Locate the cell with the specified text and output its [x, y] center coordinate. 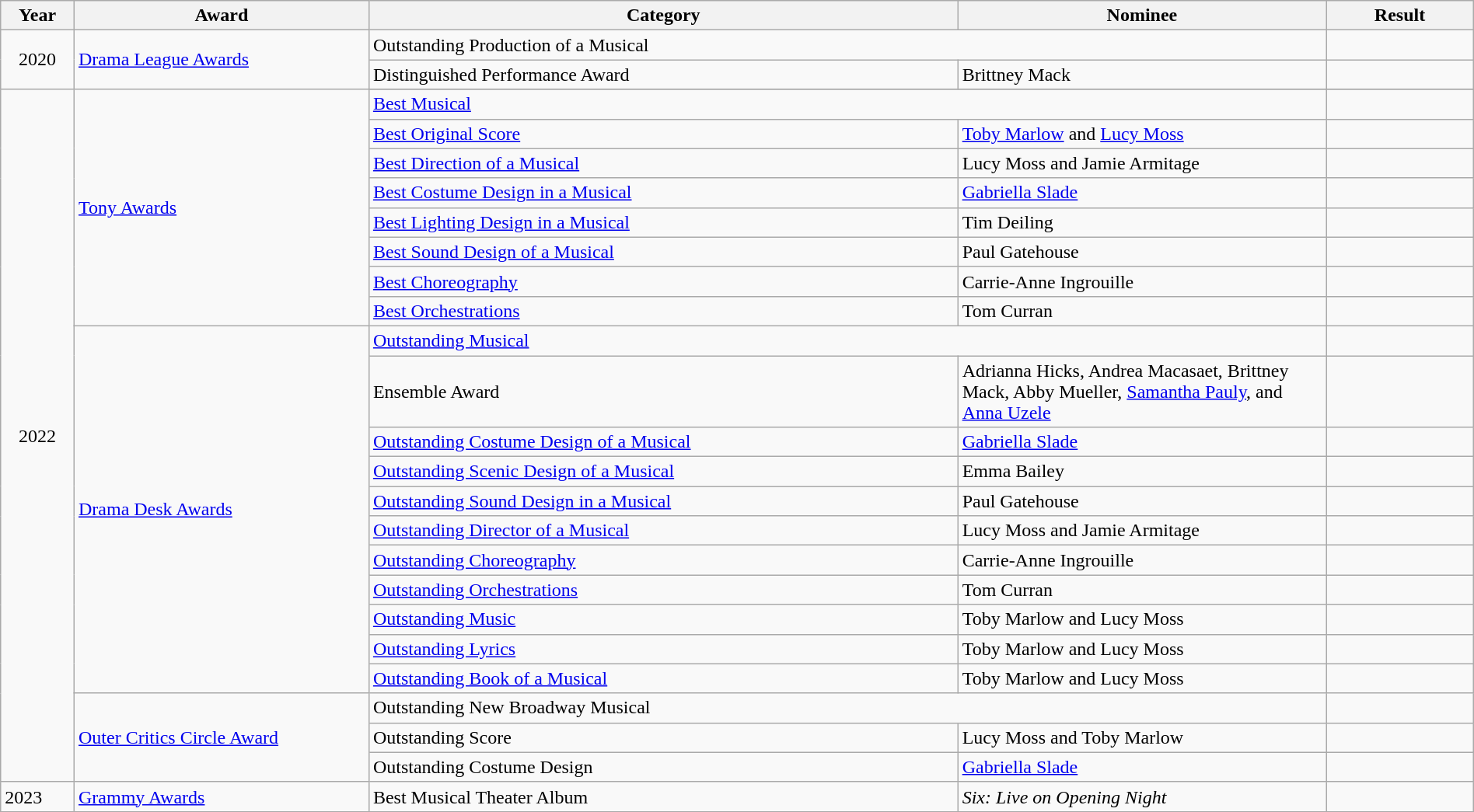
Brittney Mack [1142, 75]
Outstanding New Broadway Musical [847, 708]
Outstanding Scenic Design of a Musical [663, 472]
Outstanding Costume Design [663, 767]
Outer Critics Circle Award [221, 737]
Drama Desk Awards [221, 510]
Best Orchestrations [663, 311]
Outstanding Book of a Musical [663, 678]
Outstanding Costume Design of a Musical [663, 442]
Result [1399, 16]
Outstanding Lyrics [663, 649]
Ensemble Award [663, 392]
Best Lighting Design in a Musical [663, 222]
Outstanding Musical [847, 340]
Tim Deiling [1142, 222]
Adrianna Hicks, Andrea Macasaet, Brittney Mack, Abby Mueller, Samantha Pauly, and Anna Uzele [1142, 392]
Category [663, 16]
Outstanding Score [663, 737]
Best Original Score [663, 134]
Award [221, 16]
Year [37, 16]
Tony Awards [221, 207]
Best Musical [847, 104]
Outstanding Music [663, 619]
Best Choreography [663, 281]
Six: Live on Opening Night [1142, 796]
Best Musical Theater Album [663, 796]
Grammy Awards [221, 796]
Emma Bailey [1142, 472]
Outstanding Choreography [663, 560]
2022 [37, 435]
Drama League Awards [221, 60]
Distinguished Performance Award [663, 75]
Outstanding Director of a Musical [663, 531]
Outstanding Production of a Musical [847, 45]
Best Sound Design of a Musical [663, 252]
Outstanding Orchestrations [663, 590]
2023 [37, 796]
Best Direction of a Musical [663, 163]
Best Costume Design in a Musical [663, 193]
Outstanding Sound Design in a Musical [663, 501]
Nominee [1142, 16]
2020 [37, 60]
Lucy Moss and Toby Marlow [1142, 737]
